Search for the cell housing the specified text and yield its [x, y] center coordinate. 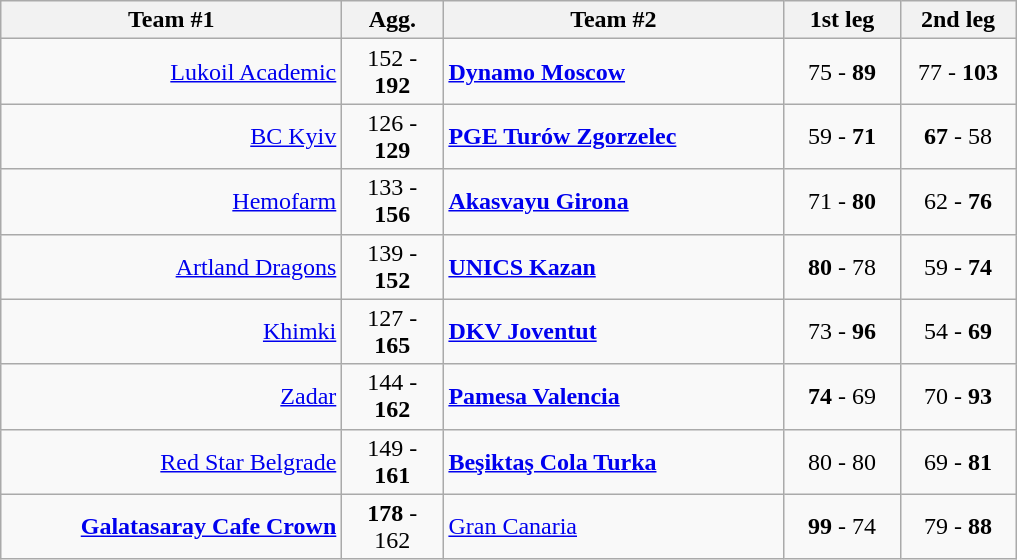
Red Star Belgrade [172, 462]
59 - 71 [842, 136]
DKV Joventut [614, 332]
Hemofarm [172, 202]
178 - 162 [392, 526]
Beşiktaş Cola Turka [614, 462]
70 - 93 [958, 396]
2nd leg [958, 20]
Zadar [172, 396]
Lukoil Academic [172, 72]
67 - 58 [958, 136]
75 - 89 [842, 72]
144 - 162 [392, 396]
139 - 152 [392, 266]
133 - 156 [392, 202]
71 - 80 [842, 202]
79 - 88 [958, 526]
54 - 69 [958, 332]
Pamesa Valencia [614, 396]
Team #2 [614, 20]
Agg. [392, 20]
Dynamo Moscow [614, 72]
74 - 69 [842, 396]
152 - 192 [392, 72]
73 - 96 [842, 332]
80 - 80 [842, 462]
Gran Canaria [614, 526]
PGE Turów Zgorzelec [614, 136]
62 - 76 [958, 202]
Galatasaray Cafe Crown [172, 526]
Khimki [172, 332]
Artland Dragons [172, 266]
UNICS Kazan [614, 266]
59 - 74 [958, 266]
Team #1 [172, 20]
BC Kyiv [172, 136]
1st leg [842, 20]
77 - 103 [958, 72]
Akasvayu Girona [614, 202]
99 - 74 [842, 526]
126 - 129 [392, 136]
80 - 78 [842, 266]
149 - 161 [392, 462]
69 - 81 [958, 462]
127 - 165 [392, 332]
